Extract the (x, y) coordinate from the center of the cell holding the provided text.  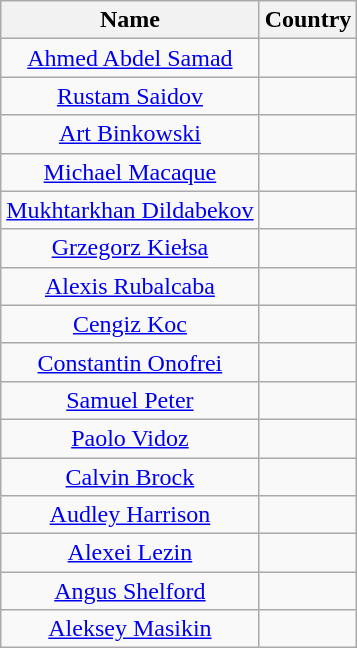
Alexis Rubalcaba (130, 286)
Grzegorz Kiełsa (130, 248)
Constantin Onofrei (130, 362)
Aleksey Masikin (130, 629)
Samuel Peter (130, 400)
Audley Harrison (130, 515)
Alexei Lezin (130, 553)
Ahmed Abdel Samad (130, 58)
Angus Shelford (130, 591)
Cengiz Koc (130, 324)
Michael Macaque (130, 172)
Rustam Saidov (130, 96)
Paolo Vidoz (130, 438)
Calvin Brock (130, 477)
Mukhtarkhan Dildabekov (130, 210)
Country (308, 20)
Art Binkowski (130, 134)
Name (130, 20)
